Detect which cell encompasses the target text, then output its [X, Y] center coordinate. 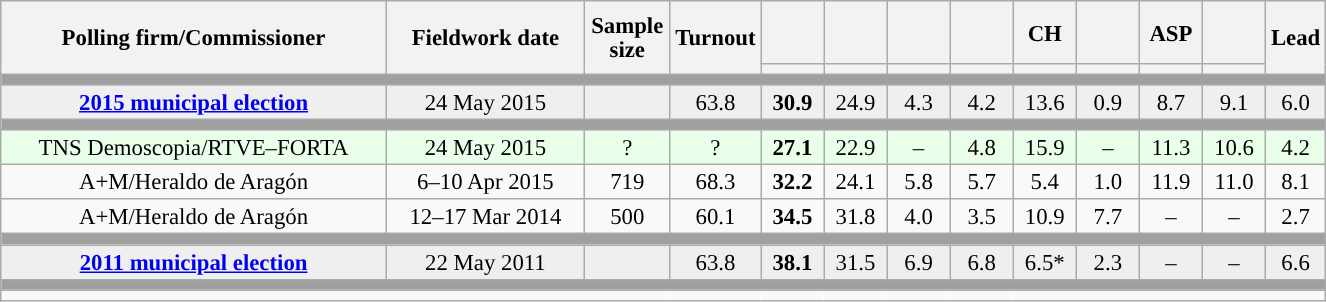
4.8 [982, 148]
6.0 [1296, 102]
2015 municipal election [194, 102]
24.1 [856, 182]
3.5 [982, 218]
6.9 [918, 262]
6.8 [982, 262]
4.3 [918, 102]
1.0 [1108, 182]
31.5 [856, 262]
10.9 [1044, 218]
CH [1044, 32]
11.3 [1170, 148]
Lead [1296, 38]
6.6 [1296, 262]
10.6 [1234, 148]
Turnout [716, 38]
7.7 [1108, 218]
27.1 [792, 148]
Fieldwork date [485, 38]
2.7 [1296, 218]
719 [627, 182]
24.9 [856, 102]
11.0 [1234, 182]
38.1 [792, 262]
60.1 [716, 218]
8.7 [1170, 102]
22.9 [856, 148]
32.2 [792, 182]
22 May 2011 [485, 262]
30.9 [792, 102]
500 [627, 218]
31.8 [856, 218]
6.5* [1044, 262]
ASP [1170, 32]
TNS Demoscopia/RTVE–FORTA [194, 148]
34.5 [792, 218]
13.6 [1044, 102]
Sample size [627, 38]
12–17 Mar 2014 [485, 218]
2011 municipal election [194, 262]
8.1 [1296, 182]
2.3 [1108, 262]
15.9 [1044, 148]
0.9 [1108, 102]
9.1 [1234, 102]
68.3 [716, 182]
11.9 [1170, 182]
Polling firm/Commissioner [194, 38]
5.8 [918, 182]
5.7 [982, 182]
5.4 [1044, 182]
4.0 [918, 218]
6–10 Apr 2015 [485, 182]
